Provide the (x, y) coordinate of the cell's center where the given text is located.  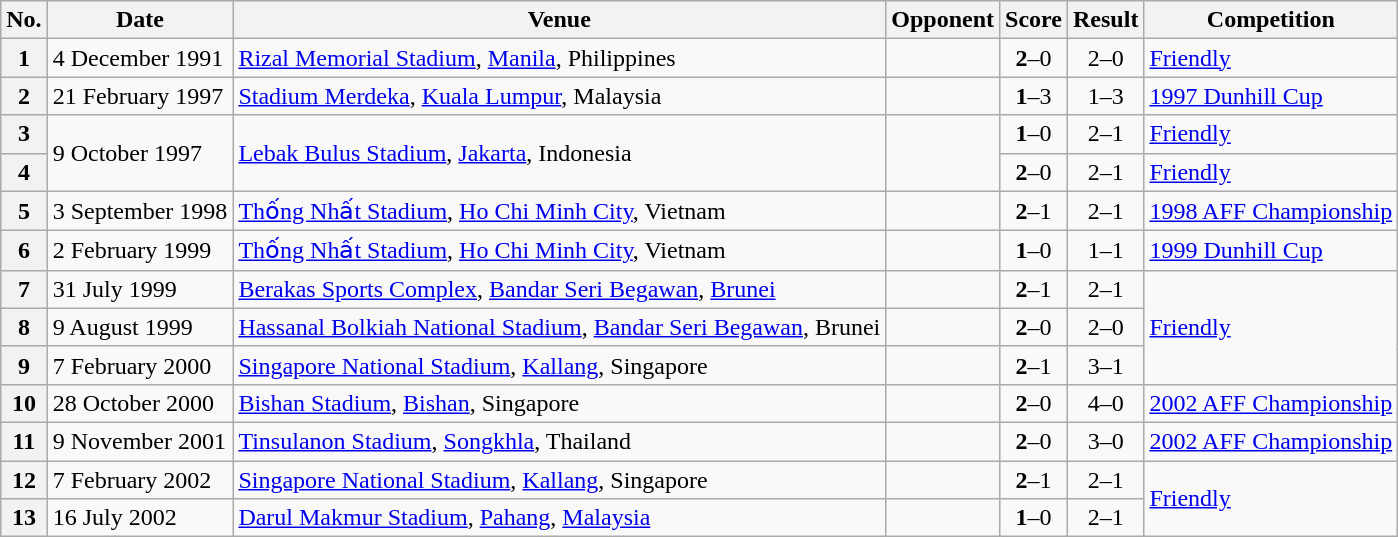
2 February 1999 (140, 251)
2 (24, 96)
5 (24, 211)
31 July 1999 (140, 289)
9 August 1999 (140, 327)
16 July 2002 (140, 518)
Hassanal Bolkiah National Stadium, Bandar Seri Begawan, Brunei (560, 327)
Stadium Merdeka, Kuala Lumpur, Malaysia (560, 96)
7 February 2000 (140, 365)
Venue (560, 20)
3–0 (1106, 441)
9 November 2001 (140, 441)
4–0 (1106, 403)
No. (24, 20)
Tinsulanon Stadium, Songkhla, Thailand (560, 441)
9 October 1997 (140, 153)
12 (24, 479)
4 (24, 172)
1998 AFF Championship (1271, 211)
7 February 2002 (140, 479)
7 (24, 289)
1 (24, 58)
6 (24, 251)
Opponent (943, 20)
Date (140, 20)
Result (1106, 20)
Darul Makmur Stadium, Pahang, Malaysia (560, 518)
Rizal Memorial Stadium, Manila, Philippines (560, 58)
10 (24, 403)
Score (1034, 20)
8 (24, 327)
1997 Dunhill Cup (1271, 96)
28 October 2000 (140, 403)
Lebak Bulus Stadium, Jakarta, Indonesia (560, 153)
21 February 1997 (140, 96)
3–1 (1106, 365)
Bishan Stadium, Bishan, Singapore (560, 403)
9 (24, 365)
Competition (1271, 20)
1–1 (1106, 251)
1999 Dunhill Cup (1271, 251)
11 (24, 441)
13 (24, 518)
3 September 1998 (140, 211)
Berakas Sports Complex, Bandar Seri Begawan, Brunei (560, 289)
3 (24, 134)
4 December 1991 (140, 58)
